Pinpoint the cell where the given text exists, returning its [x, y] midpoint coordinate. 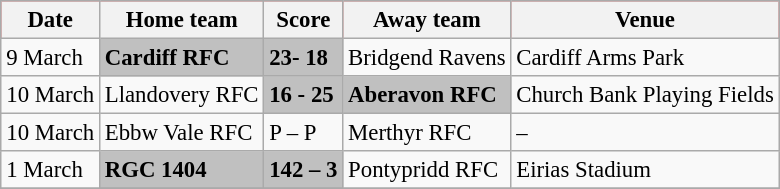
9 March [50, 57]
Church Bank Playing Fields [645, 95]
Eirias Stadium [645, 170]
142 – 3 [304, 170]
– [645, 133]
Ebbw Vale RFC [181, 133]
Date [50, 20]
Home team [181, 20]
Score [304, 20]
Bridgend Ravens [427, 57]
Venue [645, 20]
Cardiff RFC [181, 57]
23- 18 [304, 57]
Cardiff Arms Park [645, 57]
Merthyr RFC [427, 133]
P – P [304, 133]
1 March [50, 170]
Pontypridd RFC [427, 170]
RGC 1404 [181, 170]
16 - 25 [304, 95]
Away team [427, 20]
Llandovery RFC [181, 95]
Aberavon RFC [427, 95]
